Return [x, y] of the center of cell containing provided text 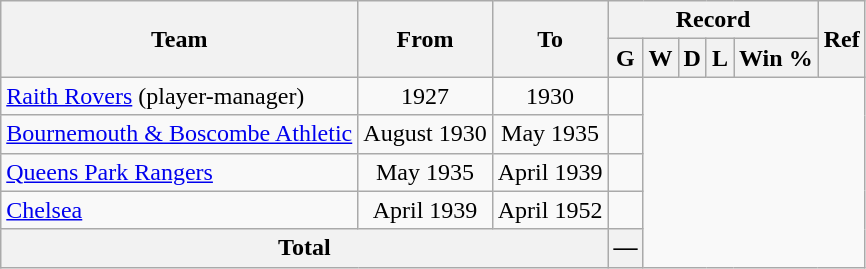
— [626, 248]
D [692, 58]
1930 [550, 96]
Raith Rovers (player-manager) [180, 96]
August 1930 [425, 134]
1927 [425, 96]
From [425, 39]
Bournemouth & Boscombe Athletic [180, 134]
L [720, 58]
Chelsea [180, 210]
W [660, 58]
Total [304, 248]
April 1952 [550, 210]
Queens Park Rangers [180, 172]
Record [713, 20]
To [550, 39]
Win % [776, 58]
Ref [842, 39]
G [626, 58]
Team [180, 39]
